Return [X, Y] of the center of cell containing provided text 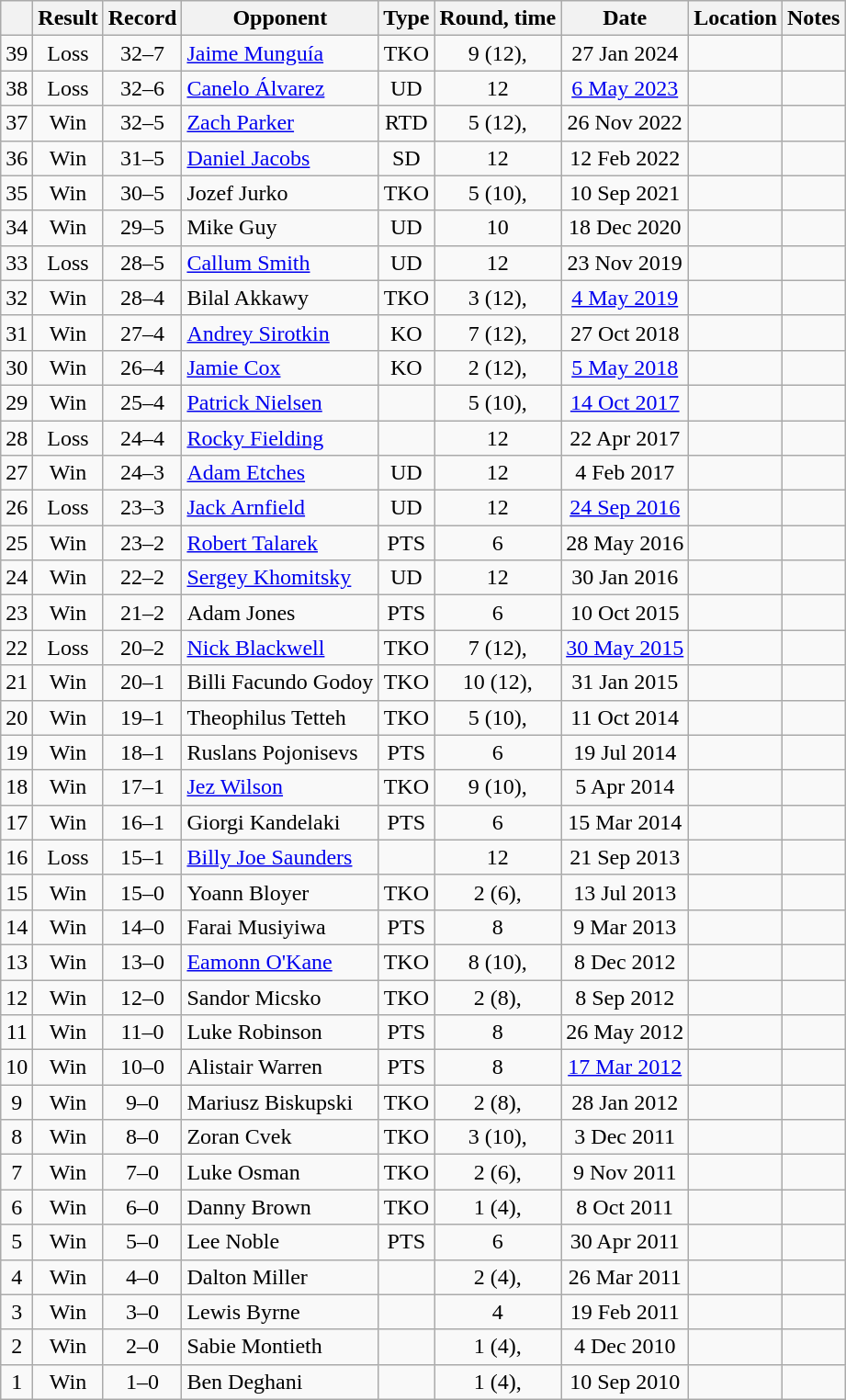
Rocky Fielding [280, 438]
22–2 [142, 578]
8 Dec 2012 [625, 962]
Result [68, 18]
10–0 [142, 1067]
2 (4), [498, 1277]
5 (12), [498, 123]
11 Oct 2014 [625, 717]
20 [17, 717]
25 [17, 543]
17 [17, 822]
36 [17, 158]
3–0 [142, 1312]
27 Oct 2018 [625, 333]
12–0 [142, 997]
24–4 [142, 438]
5 May 2018 [625, 367]
20–2 [142, 648]
Round, time [498, 18]
Billy Joe Saunders [280, 857]
Lee Noble [280, 1242]
13 [17, 962]
Sergey Khomitsky [280, 578]
38 [17, 88]
RTD [406, 123]
5 Apr 2014 [625, 787]
18–1 [142, 752]
Jozef Jurko [280, 193]
Billi Facundo Godoy [280, 683]
23–3 [142, 508]
13–0 [142, 962]
29 [17, 402]
4 May 2019 [625, 298]
32 [17, 298]
24 [17, 578]
13 Jul 2013 [625, 892]
34 [17, 228]
22 Apr 2017 [625, 438]
25–4 [142, 402]
18 [17, 787]
18 Dec 2020 [625, 228]
19 Jul 2014 [625, 752]
Jamie Cox [280, 367]
Luke Robinson [280, 1033]
28–4 [142, 298]
Date [625, 18]
Callum Smith [280, 263]
Notes [813, 18]
10 (12), [498, 683]
39 [17, 53]
9–0 [142, 1102]
Theophilus Tetteh [280, 717]
Adam Jones [280, 613]
8 (10), [498, 962]
26 Mar 2011 [625, 1277]
SD [406, 158]
Robert Talarek [280, 543]
Mike Guy [280, 228]
16 [17, 857]
9 Mar 2013 [625, 927]
31 Jan 2015 [625, 683]
1–0 [142, 1382]
30 May 2015 [625, 648]
28–5 [142, 263]
Location [736, 18]
3 [17, 1312]
23–2 [142, 543]
26–4 [142, 367]
31 [17, 333]
14 Oct 2017 [625, 402]
6 May 2023 [625, 88]
17 Mar 2012 [625, 1067]
24–3 [142, 473]
Eamonn O'Kane [280, 962]
5 [17, 1242]
12 Feb 2022 [625, 158]
23 Nov 2019 [625, 263]
30 [17, 367]
30 Apr 2011 [625, 1242]
10 Sep 2021 [625, 193]
8 Sep 2012 [625, 997]
4–0 [142, 1277]
23 [17, 613]
22 [17, 648]
33 [17, 263]
32–5 [142, 123]
Lewis Byrne [280, 1312]
Jack Arnfield [280, 508]
Zoran Cvek [280, 1137]
10 Oct 2015 [625, 613]
Mariusz Biskupski [280, 1102]
27–4 [142, 333]
28 Jan 2012 [625, 1102]
15 [17, 892]
15 Mar 2014 [625, 822]
Opponent [280, 18]
26 Nov 2022 [625, 123]
21 Sep 2013 [625, 857]
9 (10), [498, 787]
4 Dec 2010 [625, 1347]
Jaime Munguía [280, 53]
Danny Brown [280, 1207]
14–0 [142, 927]
27 Jan 2024 [625, 53]
19 Feb 2011 [625, 1312]
Patrick Nielsen [280, 402]
29–5 [142, 228]
8 Oct 2011 [625, 1207]
24 Sep 2016 [625, 508]
30 Jan 2016 [625, 578]
Ruslans Pojonisevs [280, 752]
2 [17, 1347]
Jez Wilson [280, 787]
20–1 [142, 683]
21 [17, 683]
28 May 2016 [625, 543]
10 Sep 2010 [625, 1382]
19 [17, 752]
5–0 [142, 1242]
15–0 [142, 892]
37 [17, 123]
11–0 [142, 1033]
Daniel Jacobs [280, 158]
14 [17, 927]
27 [17, 473]
Yoann Bloyer [280, 892]
26 May 2012 [625, 1033]
Type [406, 18]
Zach Parker [280, 123]
6–0 [142, 1207]
Sabie Montieth [280, 1347]
19–1 [142, 717]
1 [17, 1382]
2 (12), [498, 367]
Record [142, 18]
3 Dec 2011 [625, 1137]
Andrey Sirotkin [280, 333]
Farai Musiyiwa [280, 927]
Dalton Miller [280, 1277]
11 [17, 1033]
35 [17, 193]
Ben Deghani [280, 1382]
2–0 [142, 1347]
7 [17, 1172]
28 [17, 438]
9 (12), [498, 53]
4 Feb 2017 [625, 473]
32–7 [142, 53]
Nick Blackwell [280, 648]
3 (10), [498, 1137]
Giorgi Kandelaki [280, 822]
9 Nov 2011 [625, 1172]
17–1 [142, 787]
32–6 [142, 88]
16–1 [142, 822]
Adam Etches [280, 473]
8–0 [142, 1137]
15–1 [142, 857]
3 (12), [498, 298]
21–2 [142, 613]
Luke Osman [280, 1172]
30–5 [142, 193]
9 [17, 1102]
Sandor Micsko [280, 997]
Bilal Akkawy [280, 298]
Alistair Warren [280, 1067]
31–5 [142, 158]
26 [17, 508]
7–0 [142, 1172]
Canelo Álvarez [280, 88]
